Locate the cell with the specified text and output its [x, y] center coordinate. 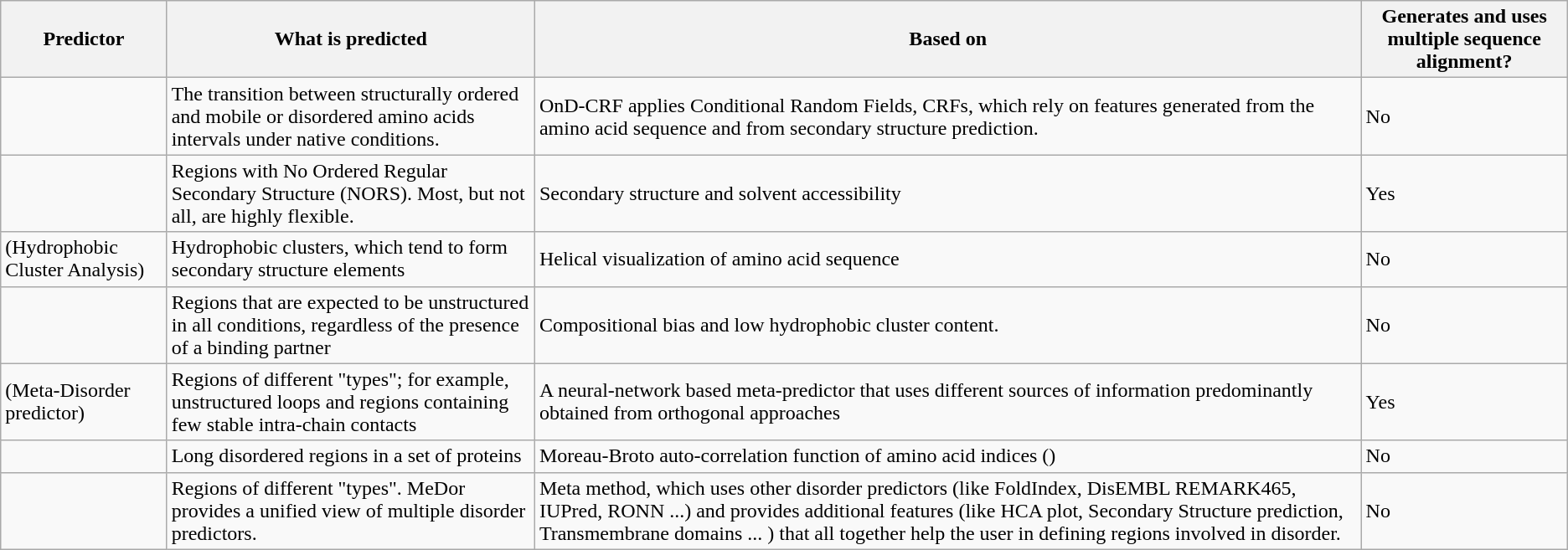
What is predicted [350, 39]
Regions of different "types". MeDor provides a unified view of multiple disorder predictors. [350, 511]
Generates and uses multiple sequence alignment? [1464, 39]
Regions that are expected to be unstructured in all conditions, regardless of the presence of a binding partner [350, 325]
A neural-network based meta-predictor that uses different sources of information predominantly obtained from orthogonal approaches [948, 402]
Hydrophobic clusters, which tend to form secondary structure elements [350, 260]
Secondary structure and solvent accessibility [948, 193]
(Hydrophobic Cluster Analysis) [84, 260]
Predictor [84, 39]
Regions of different "types"; for example, unstructured loops and regions containing few stable intra-chain contacts [350, 402]
Regions with No Ordered Regular Secondary Structure (NORS). Most, but not all, are highly flexible. [350, 193]
Based on [948, 39]
Long disordered regions in a set of proteins [350, 456]
Helical visualization of amino acid sequence [948, 260]
Compositional bias and low hydrophobic cluster content. [948, 325]
The transition between structurally ordered and mobile or disordered amino acids intervals under native conditions. [350, 116]
(Meta-Disorder predictor) [84, 402]
Moreau-Broto auto-correlation function of amino acid indices () [948, 456]
